Pinpoint the cell where the given text exists, returning its [X, Y] midpoint coordinate. 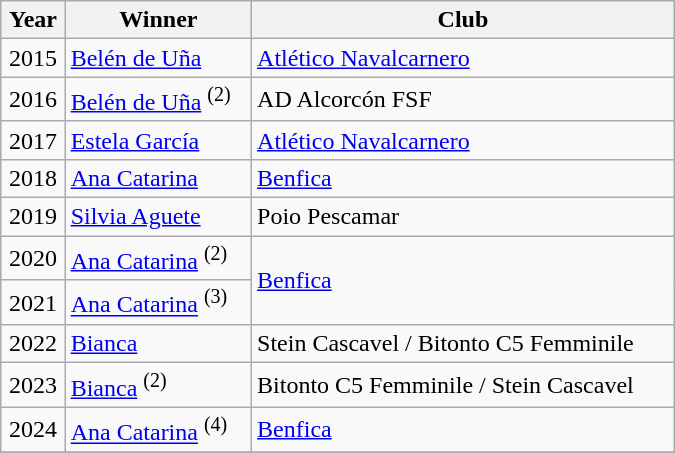
2024 [33, 430]
2021 [33, 302]
Year [33, 20]
Ana Catarina (2) [158, 258]
2016 [33, 100]
Stein Cascavel / Bitonto C5 Femminile [464, 344]
Poio Pescamar [464, 217]
2018 [33, 178]
Belén de Uña (2) [158, 100]
Bianca (2) [158, 386]
Estela García [158, 140]
Ana Catarina [158, 178]
2015 [33, 58]
Bianca [158, 344]
2017 [33, 140]
2022 [33, 344]
2019 [33, 217]
2023 [33, 386]
2020 [33, 258]
Bitonto C5 Femminile / Stein Cascavel [464, 386]
Ana Catarina (4) [158, 430]
Club [464, 20]
Silvia Aguete [158, 217]
Winner [158, 20]
Belén de Uña [158, 58]
Ana Catarina (3) [158, 302]
AD Alcorcón FSF [464, 100]
